Return [X, Y] of the center of cell containing provided text 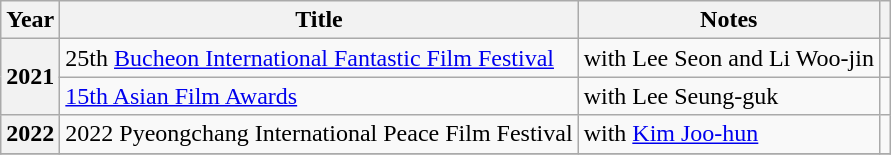
2021 [30, 77]
with Lee Seon and Li Woo-jin [728, 58]
15th Asian Film Awards [319, 96]
25th Bucheon International Fantastic Film Festival [319, 58]
2022 [30, 134]
with Lee Seung-guk [728, 96]
Notes [728, 20]
with Kim Joo-hun [728, 134]
Title [319, 20]
2022 Pyeongchang International Peace Film Festival [319, 134]
Year [30, 20]
